Identify which cell holds the provided text, then report its [X, Y] central coordinate. 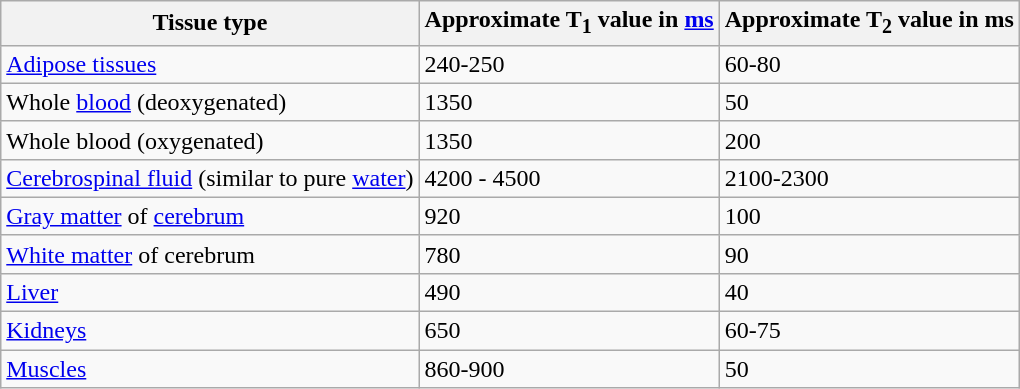
Gray matter of cerebrum [210, 216]
Approximate T1 value in ms [569, 23]
Adipose tissues [210, 64]
490 [569, 292]
40 [869, 292]
60-80 [869, 64]
100 [869, 216]
60-75 [869, 331]
Muscles [210, 369]
90 [869, 254]
Whole blood (deoxygenated) [210, 102]
240-250 [569, 64]
650 [569, 331]
Kidneys [210, 331]
Whole blood (oxygenated) [210, 140]
White matter of cerebrum [210, 254]
2100-2300 [869, 178]
Liver [210, 292]
Tissue type [210, 23]
Approximate T2 value in ms [869, 23]
200 [869, 140]
920 [569, 216]
860-900 [569, 369]
780 [569, 254]
Cerebrospinal fluid (similar to pure water) [210, 178]
4200 - 4500 [569, 178]
